Extract the (x, y) coordinate from the center of the cell holding the provided text.  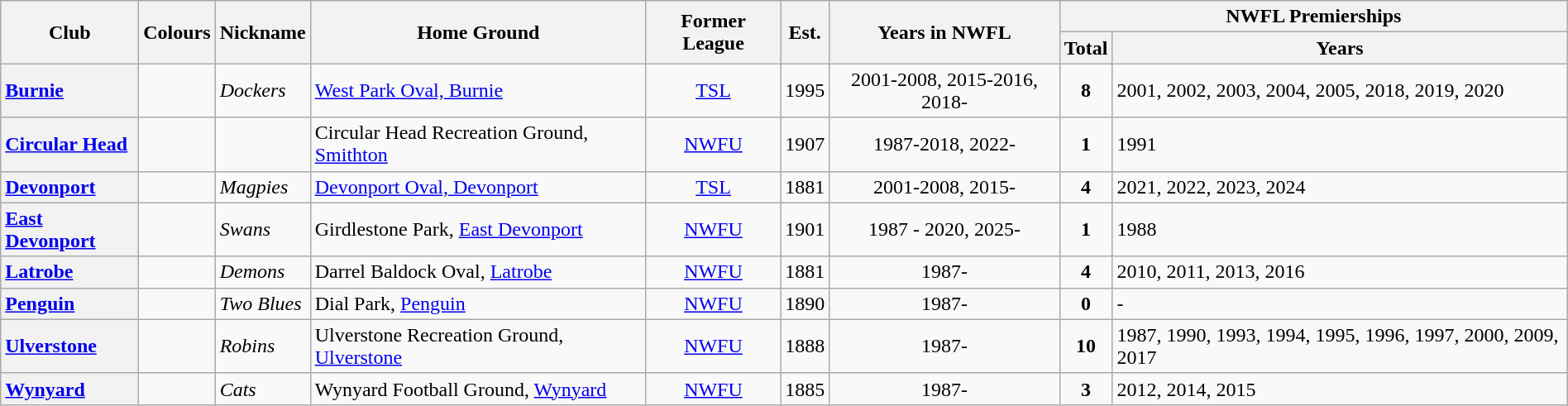
Burnie (69, 91)
1987 - 2020, 2025- (944, 230)
Cats (263, 389)
Club (69, 32)
Robins (263, 346)
West Park Oval, Burnie (478, 91)
1991 (1340, 144)
Circular Head (69, 144)
1987, 1990, 1993, 1994, 1995, 1996, 1997, 2000, 2009, 2017 (1340, 346)
1988 (1340, 230)
Former League (713, 32)
2021, 2022, 2023, 2024 (1340, 187)
Total (1086, 48)
Dial Park, Penguin (478, 303)
Dockers (263, 91)
Wynyard (69, 389)
10 (1086, 346)
3 (1086, 389)
Demons (263, 272)
2001-2008, 2015- (944, 187)
Circular Head Recreation Ground, Smithton (478, 144)
Penguin (69, 303)
Darrel Baldock Oval, Latrobe (478, 272)
1901 (806, 230)
Home Ground (478, 32)
Devonport (69, 187)
2010, 2011, 2013, 2016 (1340, 272)
2012, 2014, 2015 (1340, 389)
1907 (806, 144)
Devonport Oval, Devonport (478, 187)
Magpies (263, 187)
1987-2018, 2022- (944, 144)
Years (1340, 48)
Latrobe (69, 272)
East Devonport (69, 230)
Swans (263, 230)
NWFL Premierships (1313, 17)
1995 (806, 91)
0 (1086, 303)
Two Blues (263, 303)
Girdlestone Park, East Devonport (478, 230)
Ulverstone (69, 346)
Ulverstone Recreation Ground, Ulverstone (478, 346)
2001-2008, 2015-2016, 2018- (944, 91)
- (1340, 303)
8 (1086, 91)
Years in NWFL (944, 32)
Est. (806, 32)
2001, 2002, 2003, 2004, 2005, 2018, 2019, 2020 (1340, 91)
Nickname (263, 32)
1888 (806, 346)
1890 (806, 303)
Colours (177, 32)
1885 (806, 389)
Wynyard Football Ground, Wynyard (478, 389)
